Detect which cell encompasses the target text, then output its [x, y] center coordinate. 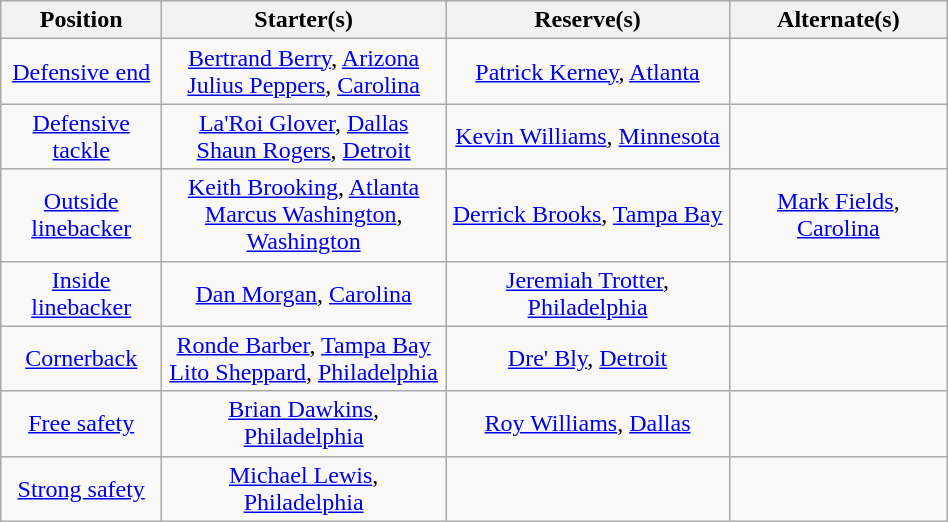
Keith Brooking, Atlanta Marcus Washington, Washington [304, 215]
Michael Lewis, Philadelphia [304, 488]
Dan Morgan, Carolina [304, 294]
Cornerback [82, 358]
Jeremiah Trotter, Philadelphia [588, 294]
Reserve(s) [588, 20]
Patrick Kerney, Atlanta [588, 72]
Kevin Williams, Minnesota [588, 136]
Outside linebacker [82, 215]
Strong safety [82, 488]
Bertrand Berry, Arizona Julius Peppers, Carolina [304, 72]
Starter(s) [304, 20]
La'Roi Glover, Dallas Shaun Rogers, Detroit [304, 136]
Brian Dawkins, Philadelphia [304, 424]
Roy Williams, Dallas [588, 424]
Mark Fields, Carolina [839, 215]
Defensive tackle [82, 136]
Derrick Brooks, Tampa Bay [588, 215]
Ronde Barber, Tampa Bay Lito Sheppard, Philadelphia [304, 358]
Dre' Bly, Detroit [588, 358]
Free safety [82, 424]
Position [82, 20]
Defensive end [82, 72]
Inside linebacker [82, 294]
Alternate(s) [839, 20]
